Scan for the cell matching the given text and deliver its (x, y) coordinate at center. 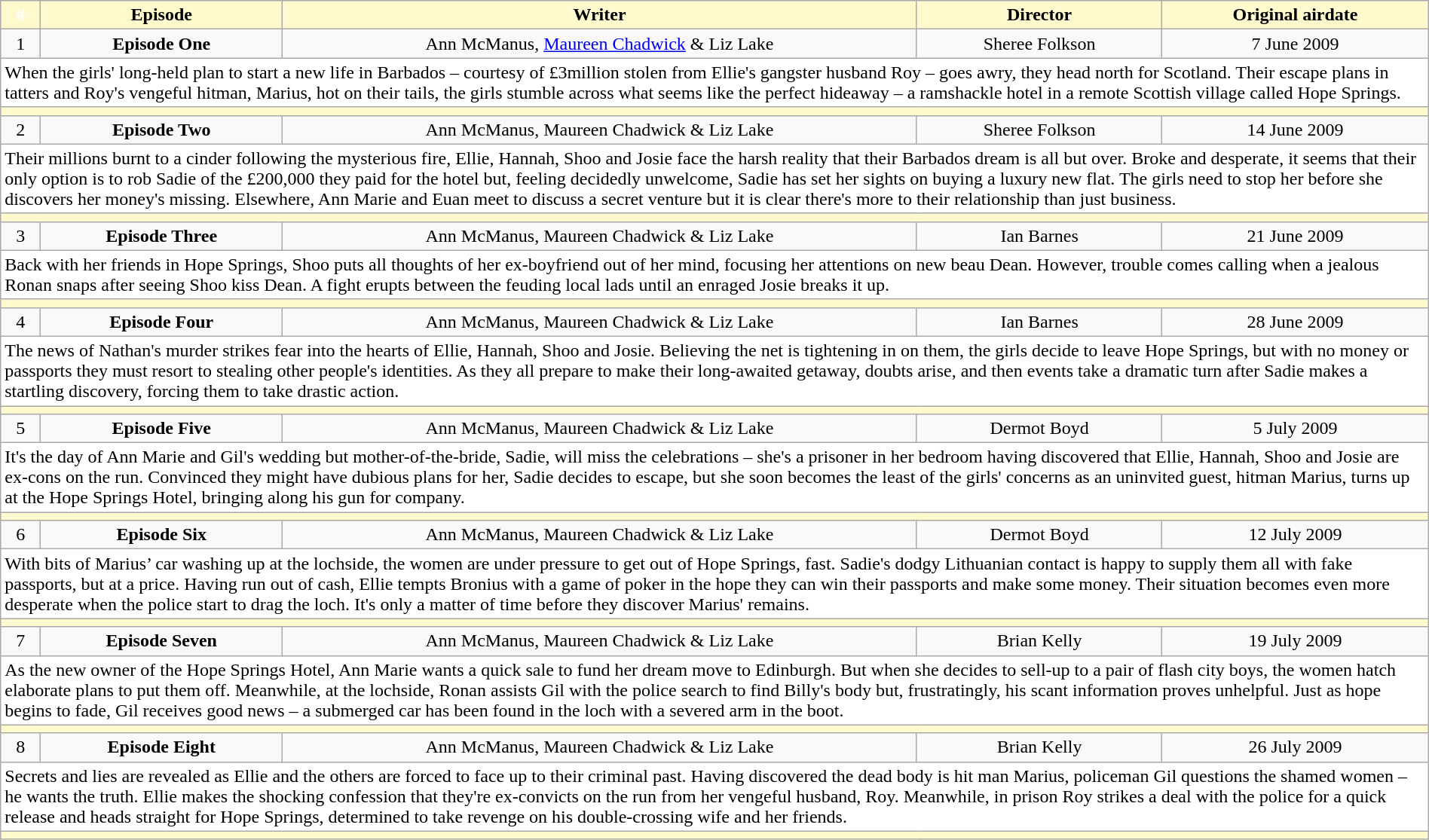
Episode Two (161, 130)
Original airdate (1296, 15)
Episode One (161, 44)
1 (21, 44)
Episode Four (161, 322)
Episode Three (161, 236)
6 (21, 535)
28 June 2009 (1296, 322)
12 July 2009 (1296, 535)
2 (21, 130)
4 (21, 322)
7 June 2009 (1296, 44)
14 June 2009 (1296, 130)
7 (21, 641)
3 (21, 236)
Episode Six (161, 535)
21 June 2009 (1296, 236)
Writer (599, 15)
8 (21, 747)
26 July 2009 (1296, 747)
19 July 2009 (1296, 641)
Episode Five (161, 429)
Director (1039, 15)
Episode (161, 15)
# (21, 15)
Episode Seven (161, 641)
5 July 2009 (1296, 429)
5 (21, 429)
Episode Eight (161, 747)
